Return (X, Y) of the center of cell containing provided text 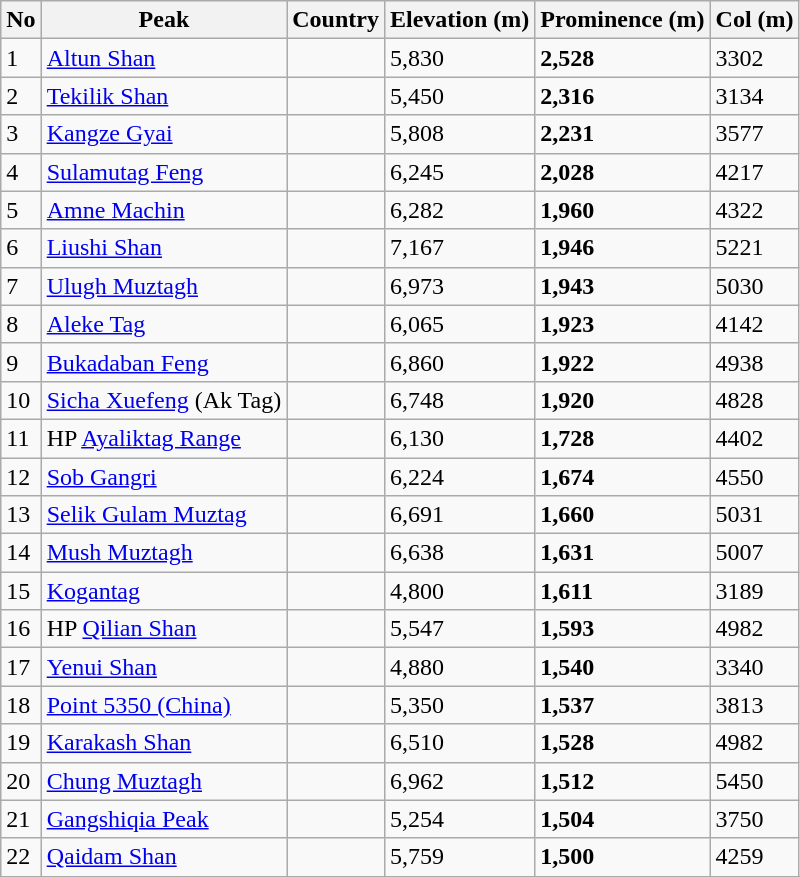
6,973 (459, 286)
6,962 (459, 781)
21 (21, 819)
Prominence (m) (622, 20)
Point 5350 (China) (164, 705)
Selik Gulam Muztag (164, 515)
1,920 (622, 400)
HP Ayaliktag Range (164, 438)
6,748 (459, 400)
5450 (754, 781)
Chung Muztagh (164, 781)
1,674 (622, 477)
1,504 (622, 819)
5 (21, 210)
22 (21, 857)
Peak (164, 20)
3 (21, 134)
7,167 (459, 248)
Ulugh Muztagh (164, 286)
4 (21, 172)
Kogantag (164, 591)
4217 (754, 172)
8 (21, 324)
3189 (754, 591)
3577 (754, 134)
6,510 (459, 743)
6,860 (459, 362)
1,923 (622, 324)
6,065 (459, 324)
Elevation (m) (459, 20)
5,808 (459, 134)
Tekilik Shan (164, 96)
Bukadaban Feng (164, 362)
1,943 (622, 286)
7 (21, 286)
17 (21, 667)
Altun Shan (164, 58)
1,611 (622, 591)
Kangze Gyai (164, 134)
4402 (754, 438)
4322 (754, 210)
Sob Gangri (164, 477)
19 (21, 743)
No (21, 20)
5030 (754, 286)
5,547 (459, 629)
4142 (754, 324)
Sulamutag Feng (164, 172)
1,960 (622, 210)
Aleke Tag (164, 324)
Col (m) (754, 20)
11 (21, 438)
4938 (754, 362)
6,224 (459, 477)
1,593 (622, 629)
3340 (754, 667)
1,631 (622, 553)
6,245 (459, 172)
1,537 (622, 705)
1,728 (622, 438)
15 (21, 591)
13 (21, 515)
Sicha Xuefeng (Ak Tag) (164, 400)
2 (21, 96)
6,691 (459, 515)
6,282 (459, 210)
Qaidam Shan (164, 857)
HP Qilian Shan (164, 629)
5,450 (459, 96)
4828 (754, 400)
3134 (754, 96)
Yenui Shan (164, 667)
20 (21, 781)
6 (21, 248)
Karakash Shan (164, 743)
6,638 (459, 553)
5,350 (459, 705)
2,231 (622, 134)
2,316 (622, 96)
Country (336, 20)
10 (21, 400)
16 (21, 629)
4259 (754, 857)
4,800 (459, 591)
4,880 (459, 667)
1,946 (622, 248)
Gangshiqia Peak (164, 819)
18 (21, 705)
4550 (754, 477)
5,759 (459, 857)
5031 (754, 515)
3813 (754, 705)
14 (21, 553)
9 (21, 362)
2,528 (622, 58)
Mush Muztagh (164, 553)
3750 (754, 819)
3302 (754, 58)
1,512 (622, 781)
5,830 (459, 58)
5007 (754, 553)
Liushi Shan (164, 248)
1,528 (622, 743)
2,028 (622, 172)
1 (21, 58)
1,922 (622, 362)
Amne Machin (164, 210)
1,540 (622, 667)
1,660 (622, 515)
1,500 (622, 857)
5,254 (459, 819)
6,130 (459, 438)
5221 (754, 248)
12 (21, 477)
